Determine the (X, Y) coordinate at the center of the cell enclosing the given text.  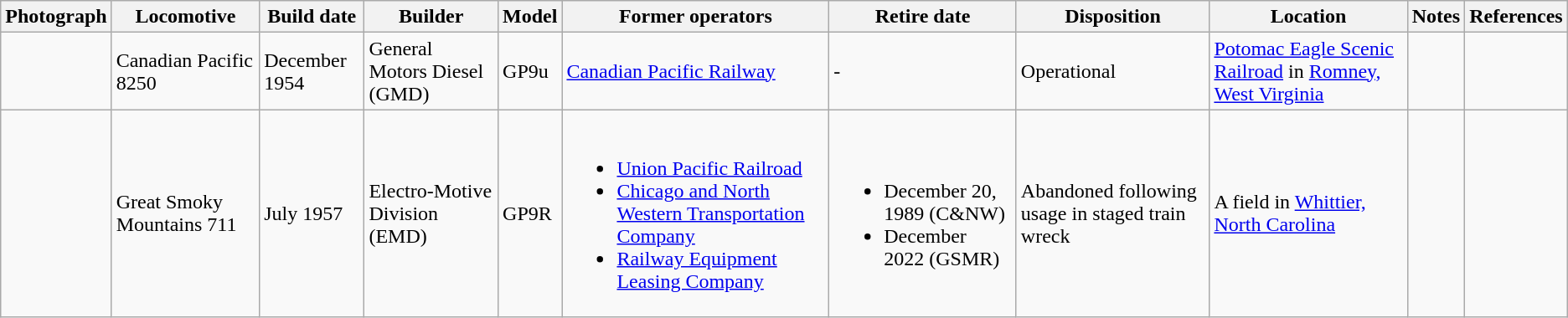
Former operators (695, 17)
- (923, 71)
Model (530, 17)
Operational (1112, 71)
Abandoned following usage in staged train wreck (1112, 213)
Electro-Motive Division (EMD) (431, 213)
Locomotive (185, 17)
References (1516, 17)
Build date (312, 17)
Union Pacific RailroadChicago and North Western Transportation CompanyRailway Equipment Leasing Company (695, 213)
GP9R (530, 213)
Photograph (56, 17)
December 1954 (312, 71)
Canadian Pacific 8250 (185, 71)
Disposition (1112, 17)
Builder (431, 17)
Location (1308, 17)
July 1957 (312, 213)
General Motors Diesel (GMD) (431, 71)
Notes (1436, 17)
Great Smoky Mountains 711 (185, 213)
Canadian Pacific Railway (695, 71)
GP9u (530, 71)
Potomac Eagle Scenic Railroad in Romney, West Virginia (1308, 71)
Retire date (923, 17)
December 20, 1989 (C&NW)December 2022 (GSMR) (923, 213)
A field in Whittier, North Carolina (1308, 213)
